For the text-containing cell, return its midpoint in (x, y) coordinate format. 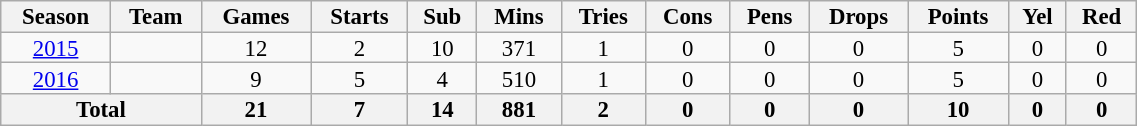
Sub (442, 16)
Season (56, 16)
Drops (858, 16)
881 (520, 110)
Yel (1037, 16)
510 (520, 78)
Mins (520, 16)
Games (256, 16)
14 (442, 110)
371 (520, 48)
Red (1101, 16)
Points (958, 16)
Pens (770, 16)
Total (101, 110)
Starts (360, 16)
4 (442, 78)
7 (360, 110)
21 (256, 110)
Cons (688, 16)
2015 (56, 48)
2016 (56, 78)
Tries (603, 16)
Team (156, 16)
12 (256, 48)
9 (256, 78)
